Capture the cell that displays the provided text and extract its (x, y) central coordinate. 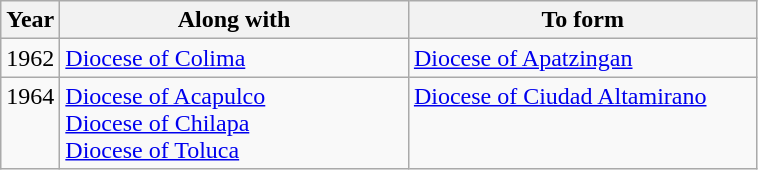
Along with (234, 20)
Diocese of Apatzingan (582, 58)
Diocese of Colima (234, 58)
Year (30, 20)
1964 (30, 123)
To form (582, 20)
Diocese of Ciudad Altamirano (582, 123)
Diocese of AcapulcoDiocese of ChilapaDiocese of Toluca (234, 123)
1962 (30, 58)
